Output the (x, y) coordinate of the center of the cell containing the given text.  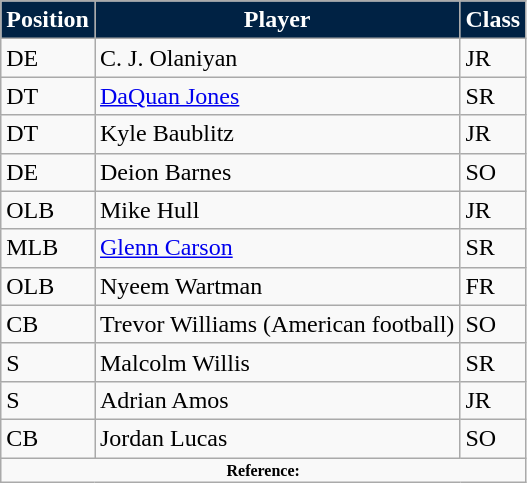
Malcolm Willis (276, 362)
MLB (48, 248)
Position (48, 20)
Adrian Amos (276, 400)
C. J. Olaniyan (276, 58)
Kyle Baublitz (276, 134)
Mike Hull (276, 210)
Nyeem Wartman (276, 286)
Reference: (264, 470)
DaQuan Jones (276, 96)
Deion Barnes (276, 172)
Glenn Carson (276, 248)
Jordan Lucas (276, 438)
Class (493, 20)
FR (493, 286)
Player (276, 20)
Trevor Williams (American football) (276, 324)
